Output the (X, Y) coordinate of the center of the cell containing the given text.  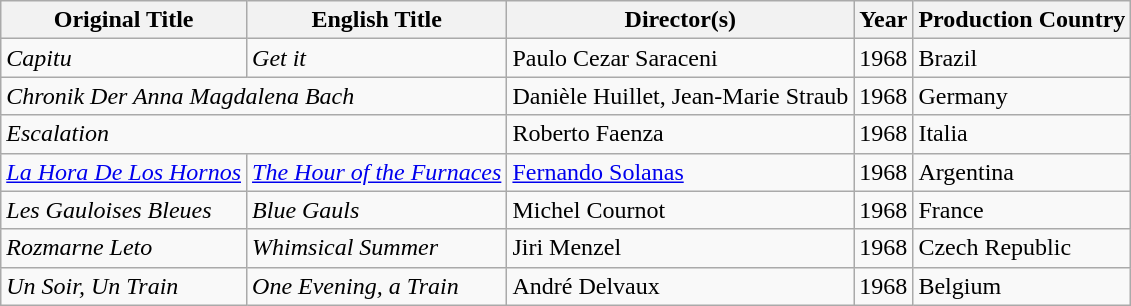
Whimsical Summer (377, 248)
Chronik Der Anna Magdalena Bach (254, 96)
The Hour of the Furnaces (377, 172)
Production Country (1022, 20)
Michel Cournot (680, 210)
Belgium (1022, 286)
Original Title (124, 20)
Fernando Solanas (680, 172)
André Delvaux (680, 286)
Jiri Menzel (680, 248)
Italia (1022, 134)
Capitu (124, 58)
Danièle Huillet, Jean-Marie Straub (680, 96)
Argentina (1022, 172)
France (1022, 210)
Year (884, 20)
Escalation (254, 134)
Blue Gauls (377, 210)
Director(s) (680, 20)
Germany (1022, 96)
Get it (377, 58)
Paulo Cezar Saraceni (680, 58)
Brazil (1022, 58)
Czech Republic (1022, 248)
Rozmarne Leto (124, 248)
Les Gauloises Bleues (124, 210)
One Evening, a Train (377, 286)
Un Soir, Un Train (124, 286)
Roberto Faenza (680, 134)
English Title (377, 20)
La Hora De Los Hornos (124, 172)
